Output the [x, y] coordinate of the center of the cell containing the given text.  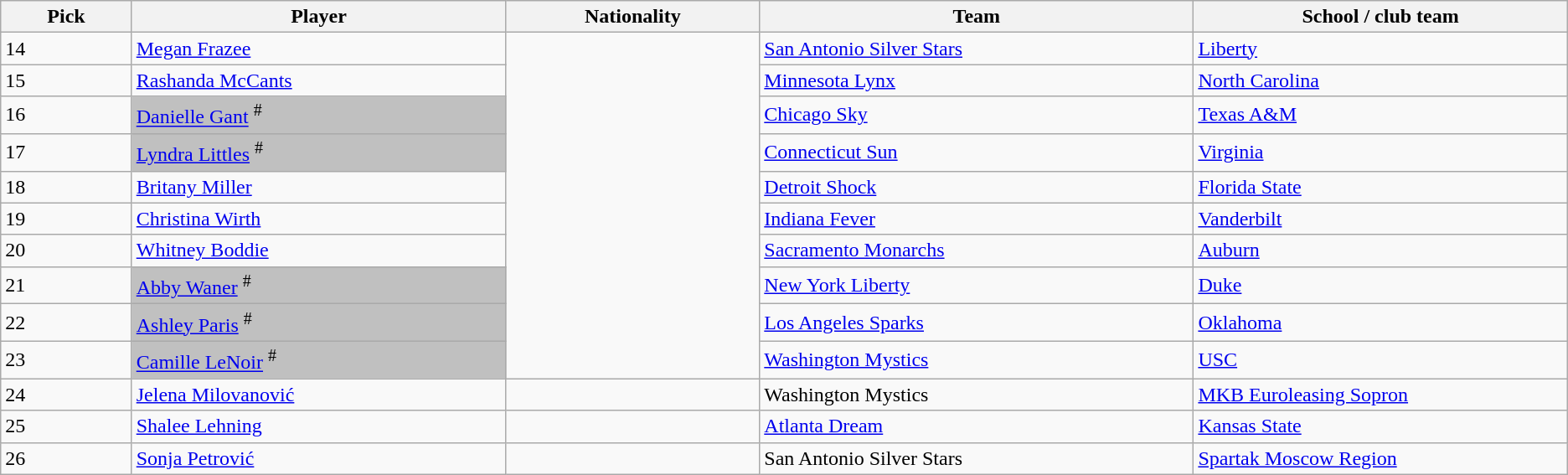
Britany Miller [318, 187]
24 [66, 395]
School / club team [1380, 17]
Team [977, 17]
Florida State [1380, 187]
Texas A&M [1380, 116]
Auburn [1380, 250]
Jelena Milovanović [318, 395]
20 [66, 250]
14 [66, 49]
USC [1380, 360]
Duke [1380, 285]
18 [66, 187]
Sonja Petrović [318, 458]
Indiana Fever [977, 219]
Los Angeles Sparks [977, 323]
Whitney Boddie [318, 250]
Rashanda McCants [318, 80]
21 [66, 285]
Christina Wirth [318, 219]
Nationality [633, 17]
Sacramento Monarchs [977, 250]
Vanderbilt [1380, 219]
Ashley Paris # [318, 323]
17 [66, 152]
Connecticut Sun [977, 152]
MKB Euroleasing Sopron [1380, 395]
Chicago Sky [977, 116]
Lyndra Littles # [318, 152]
Kansas State [1380, 426]
25 [66, 426]
New York Liberty [977, 285]
16 [66, 116]
Oklahoma [1380, 323]
Virginia [1380, 152]
19 [66, 219]
Minnesota Lynx [977, 80]
North Carolina [1380, 80]
23 [66, 360]
22 [66, 323]
Danielle Gant # [318, 116]
Detroit Shock [977, 187]
Camille LeNoir # [318, 360]
15 [66, 80]
Shalee Lehning [318, 426]
Player [318, 17]
Pick [66, 17]
Abby Waner # [318, 285]
Liberty [1380, 49]
Atlanta Dream [977, 426]
Spartak Moscow Region [1380, 458]
Megan Frazee [318, 49]
26 [66, 458]
